Provide the [x, y] coordinate of the cell's center where the given text is located.  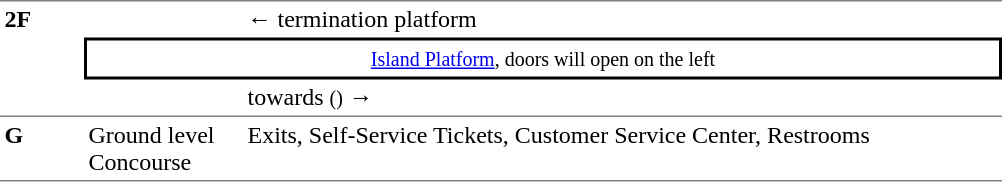
Island Platform, doors will open on the left [543, 59]
G [42, 149]
2F [42, 58]
Exits, Self-Service Tickets, Customer Service Center, Restrooms [622, 149]
Ground levelConcourse [164, 149]
← termination platform [622, 19]
towards () → [622, 99]
